Pinpoint the cell where the given text exists, returning its (x, y) midpoint coordinate. 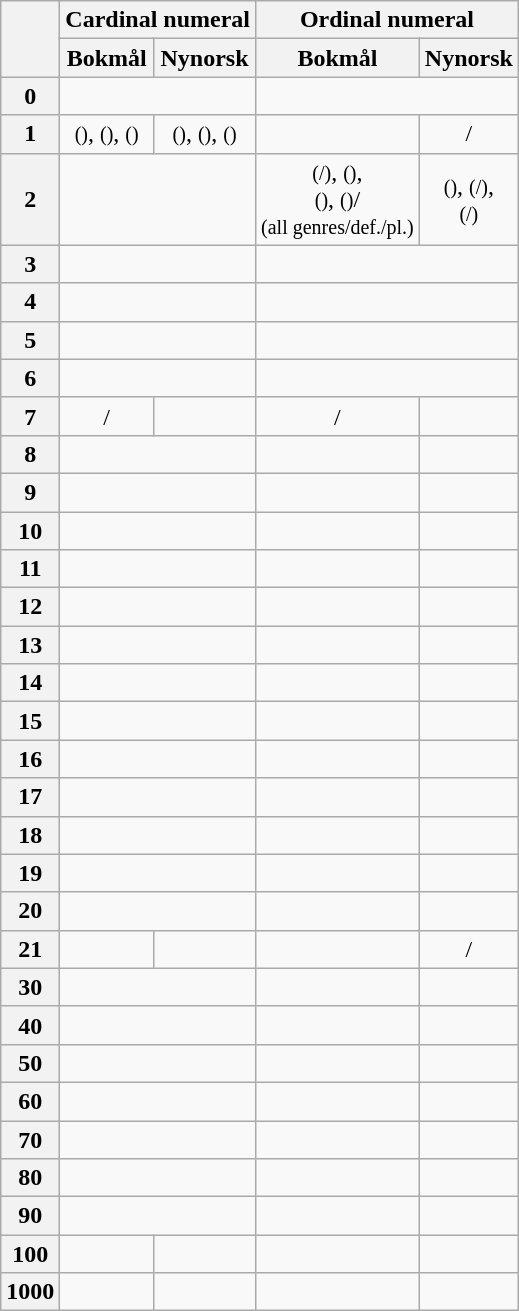
21 (30, 949)
40 (30, 1025)
100 (30, 1254)
18 (30, 835)
13 (30, 645)
16 (30, 759)
3 (30, 264)
2 (30, 199)
14 (30, 683)
4 (30, 302)
10 (30, 531)
6 (30, 378)
1 (30, 134)
Ordinal numeral (388, 20)
19 (30, 873)
1000 (30, 1292)
70 (30, 1139)
30 (30, 987)
20 (30, 911)
5 (30, 340)
60 (30, 1101)
11 (30, 569)
90 (30, 1216)
50 (30, 1063)
Cardinal numeral (158, 20)
12 (30, 607)
15 (30, 721)
17 (30, 797)
8 (30, 454)
7 (30, 416)
(), (/), (/) (468, 199)
(/), (), (), ()/ (all genres/def./pl.) (338, 199)
80 (30, 1178)
0 (30, 96)
9 (30, 492)
